Output the [x, y] coordinate of the center of the cell containing the given text.  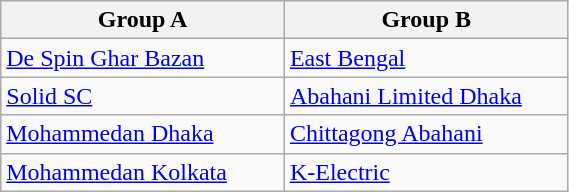
Mohammedan Dhaka [143, 134]
Chittagong Abahani [426, 134]
De Spin Ghar Bazan [143, 58]
Mohammedan Kolkata [143, 172]
Group A [143, 20]
Abahani Limited Dhaka [426, 96]
East Bengal [426, 58]
Solid SC [143, 96]
K-Electric [426, 172]
Group B [426, 20]
